Extract the [X, Y] coordinate from the center of the cell holding the provided text.  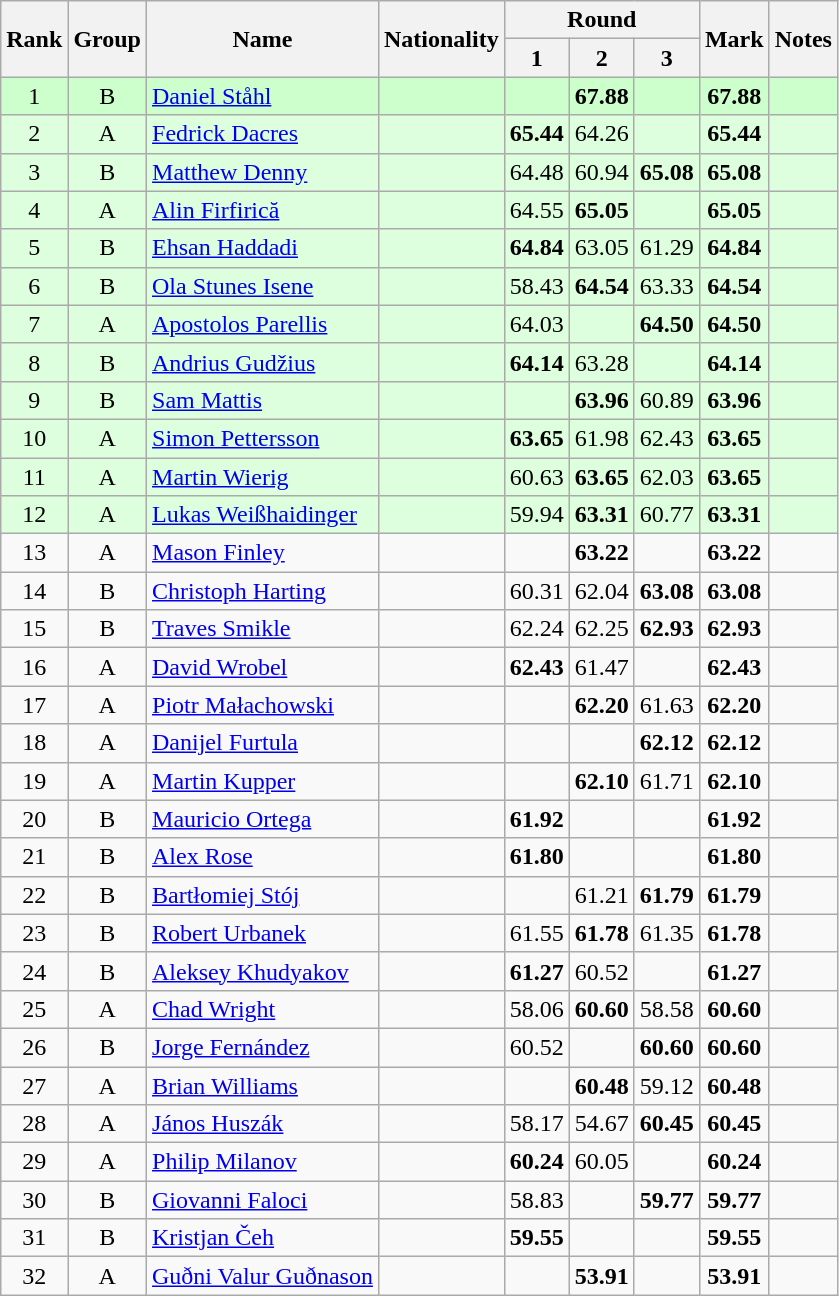
21 [34, 857]
58.83 [536, 1200]
Bartłomiej Stój [263, 895]
64.26 [602, 134]
Ola Stunes Isene [263, 286]
15 [34, 629]
Aleksey Khudyakov [263, 971]
61.47 [602, 667]
David Wrobel [263, 667]
4 [34, 210]
Chad Wright [263, 1009]
Christoph Harting [263, 591]
Giovanni Faloci [263, 1200]
Robert Urbanek [263, 933]
Mason Finley [263, 553]
23 [34, 933]
64.55 [536, 210]
25 [34, 1009]
Rank [34, 39]
Ehsan Haddadi [263, 248]
Sam Mattis [263, 400]
Daniel Ståhl [263, 96]
Simon Pettersson [263, 438]
59.12 [666, 1085]
18 [34, 743]
Guðni Valur Guðnason [263, 1276]
Lukas Weißhaidinger [263, 515]
26 [34, 1047]
Martin Kupper [263, 781]
Kristjan Čeh [263, 1238]
60.89 [666, 400]
Martin Wierig [263, 477]
Name [263, 39]
28 [34, 1124]
27 [34, 1085]
Alin Firfirică [263, 210]
64.48 [536, 172]
62.24 [536, 629]
64.03 [536, 324]
60.31 [536, 591]
17 [34, 705]
61.29 [666, 248]
62.03 [666, 477]
61.71 [666, 781]
60.63 [536, 477]
11 [34, 477]
Traves Smikle [263, 629]
Mauricio Ortega [263, 819]
Round [602, 20]
8 [34, 362]
32 [34, 1276]
12 [34, 515]
Andrius Gudžius [263, 362]
59.94 [536, 515]
Apostolos Parellis [263, 324]
20 [34, 819]
Mark [734, 39]
60.94 [602, 172]
7 [34, 324]
30 [34, 1200]
60.05 [602, 1162]
Alex Rose [263, 857]
31 [34, 1238]
61.21 [602, 895]
9 [34, 400]
61.98 [602, 438]
62.25 [602, 629]
10 [34, 438]
58.58 [666, 1009]
6 [34, 286]
Danijel Furtula [263, 743]
22 [34, 895]
János Huszák [263, 1124]
61.63 [666, 705]
5 [34, 248]
14 [34, 591]
Fedrick Dacres [263, 134]
60.77 [666, 515]
19 [34, 781]
13 [34, 553]
24 [34, 971]
Jorge Fernández [263, 1047]
61.55 [536, 933]
Matthew Denny [263, 172]
63.28 [602, 362]
54.67 [602, 1124]
Philip Milanov [263, 1162]
Brian Williams [263, 1085]
Piotr Małachowski [263, 705]
61.35 [666, 933]
Group [108, 39]
Notes [803, 39]
Nationality [441, 39]
58.43 [536, 286]
63.33 [666, 286]
58.17 [536, 1124]
62.04 [602, 591]
16 [34, 667]
58.06 [536, 1009]
29 [34, 1162]
63.05 [602, 248]
